Detect which cell encompasses the target text, then output its (x, y) center coordinate. 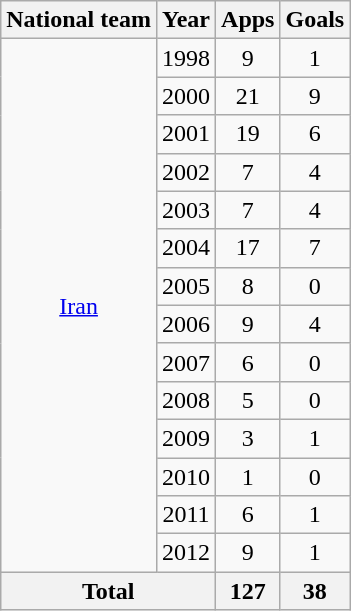
Year (186, 20)
Iran (79, 306)
38 (315, 591)
1998 (186, 58)
17 (248, 248)
2000 (186, 96)
2005 (186, 286)
2002 (186, 172)
3 (248, 438)
2009 (186, 438)
Goals (315, 20)
19 (248, 134)
Apps (248, 20)
8 (248, 286)
Total (108, 591)
2008 (186, 400)
2012 (186, 553)
2004 (186, 248)
2006 (186, 324)
2003 (186, 210)
2010 (186, 477)
127 (248, 591)
National team (79, 20)
2011 (186, 515)
21 (248, 96)
5 (248, 400)
2007 (186, 362)
2001 (186, 134)
